Identify which cell holds the provided text, then report its [X, Y] central coordinate. 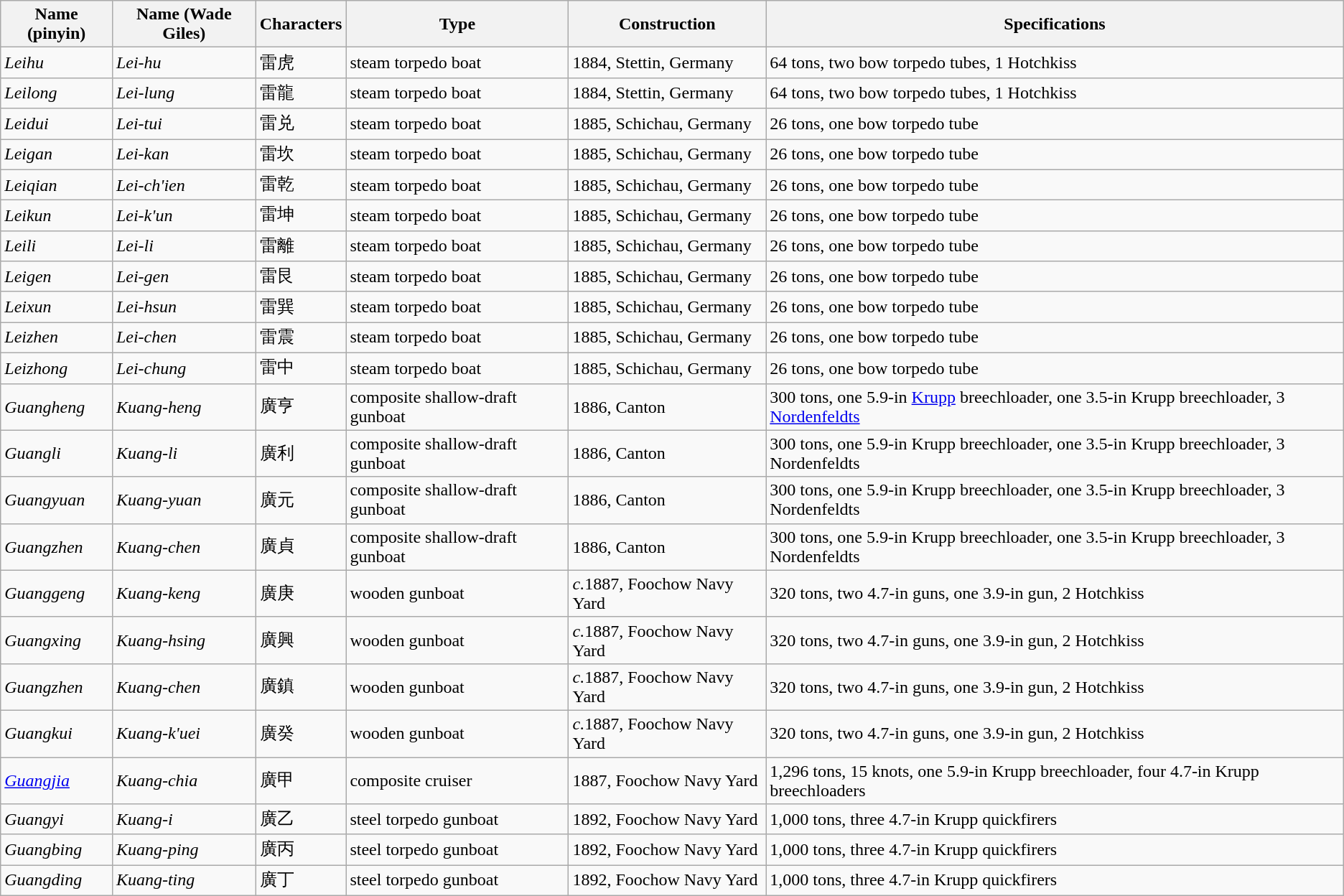
1887, Foochow Navy Yard [668, 780]
廣癸 [301, 734]
Guangbing [57, 850]
廣亨 [301, 406]
Leigan [57, 155]
Leili [57, 246]
雷離 [301, 246]
Kuang-k'uei [184, 734]
廣甲 [301, 780]
Leilong [57, 93]
Lei-chung [184, 368]
Lei-kan [184, 155]
廣鎮 [301, 686]
Guangli [57, 454]
Kuang-ting [184, 880]
Lei-lung [184, 93]
Kuang-yuan [184, 500]
雷兑 [301, 123]
廣丙 [301, 850]
composite cruiser [457, 780]
廣丁 [301, 880]
廣乙 [301, 820]
Kuang-i [184, 820]
Guangding [57, 880]
廣庚 [301, 593]
雷震 [301, 337]
雷中 [301, 368]
雷乾 [301, 185]
雷巽 [301, 307]
Kuang-ping [184, 850]
Lei-li [184, 246]
Guangjia [57, 780]
Lei-tui [184, 123]
Specifications [1055, 24]
Guanggeng [57, 593]
Guangkui [57, 734]
廣興 [301, 640]
雷龍 [301, 93]
廣利 [301, 454]
Guangyi [57, 820]
Kuang-li [184, 454]
Characters [301, 24]
雷坎 [301, 155]
Kuang-heng [184, 406]
Leidui [57, 123]
雷艮 [301, 277]
Guangxing [57, 640]
Name (pinyin) [57, 24]
Guangyuan [57, 500]
Lei-k'un [184, 215]
Type [457, 24]
Kuang-chia [184, 780]
Leigen [57, 277]
Lei-hu [184, 63]
Lei-hsun [184, 307]
Lei-gen [184, 277]
Leiqian [57, 185]
1,296 tons, 15 knots, one 5.9-in Krupp breechloader, four 4.7-in Krupp breechloaders [1055, 780]
雷虎 [301, 63]
廣元 [301, 500]
Guangheng [57, 406]
Construction [668, 24]
Leikun [57, 215]
Name (Wade Giles) [184, 24]
廣貞 [301, 547]
Leizhen [57, 337]
雷坤 [301, 215]
Lei-ch'ien [184, 185]
Leizhong [57, 368]
Kuang-hsing [184, 640]
Lei-chen [184, 337]
Leihu [57, 63]
Kuang-keng [184, 593]
Leixun [57, 307]
